Locate the cell with the specified text and output its (X, Y) center coordinate. 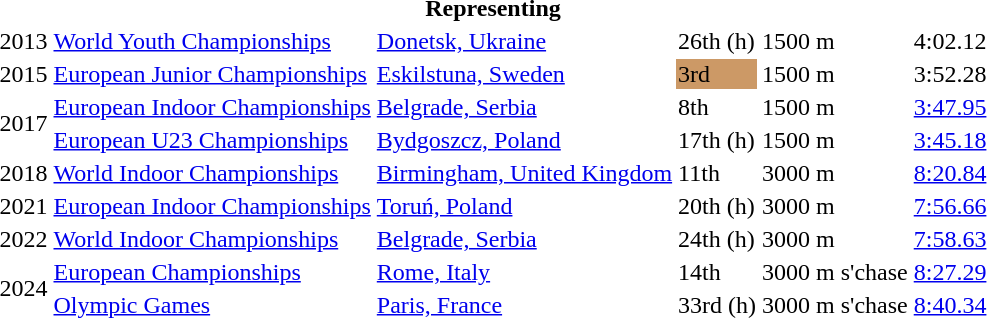
European Championships (212, 272)
European U23 Championships (212, 140)
3000 m s'chase (836, 272)
14th (718, 272)
11th (718, 173)
Donetsk, Ukraine (524, 41)
3rd (718, 74)
Toruń, Poland (524, 206)
20th (h) (718, 206)
8th (718, 107)
European Junior Championships (212, 74)
24th (h) (718, 239)
Bydgoszcz, Poland (524, 140)
17th (h) (718, 140)
Eskilstuna, Sweden (524, 74)
Birmingham, United Kingdom (524, 173)
26th (h) (718, 41)
World Youth Championships (212, 41)
Rome, Italy (524, 272)
